Provide the [X, Y] coordinate of the cell's center where the given text is located.  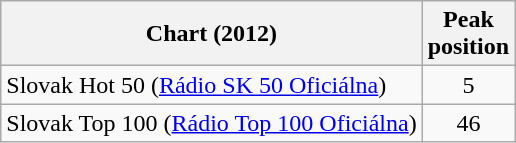
46 [468, 123]
Peakposition [468, 34]
5 [468, 85]
Slovak Hot 50 (Rádio SK 50 Oficiálna) [212, 85]
Chart (2012) [212, 34]
Slovak Top 100 (Rádio Top 100 Oficiálna) [212, 123]
